Return the (x, y) coordinate for the center point of the cell that contains the specified text.  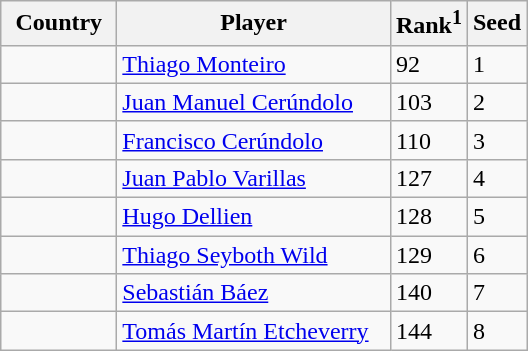
Thiago Monteiro (254, 64)
Country (59, 24)
1 (496, 64)
Sebastián Báez (254, 293)
Juan Pablo Varillas (254, 178)
5 (496, 217)
Rank1 (428, 24)
Hugo Dellien (254, 217)
Francisco Cerúndolo (254, 140)
92 (428, 64)
6 (496, 255)
4 (496, 178)
Seed (496, 24)
110 (428, 140)
Thiago Seyboth Wild (254, 255)
127 (428, 178)
128 (428, 217)
Juan Manuel Cerúndolo (254, 102)
Tomás Martín Etcheverry (254, 331)
129 (428, 255)
2 (496, 102)
8 (496, 331)
103 (428, 102)
144 (428, 331)
140 (428, 293)
7 (496, 293)
3 (496, 140)
Player (254, 24)
